Pinpoint the cell where the given text exists, returning its (X, Y) midpoint coordinate. 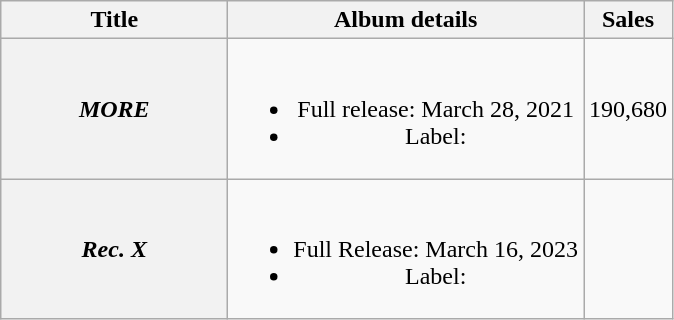
Full Release: March 16, 2023Label: (406, 249)
Sales (628, 20)
Rec. X (114, 249)
Full release: March 28, 2021Label: (406, 109)
190,680 (628, 109)
Title (114, 20)
MORE (114, 109)
Album details (406, 20)
